Provide the (x, y) coordinate of the cell's center where the given text is located.  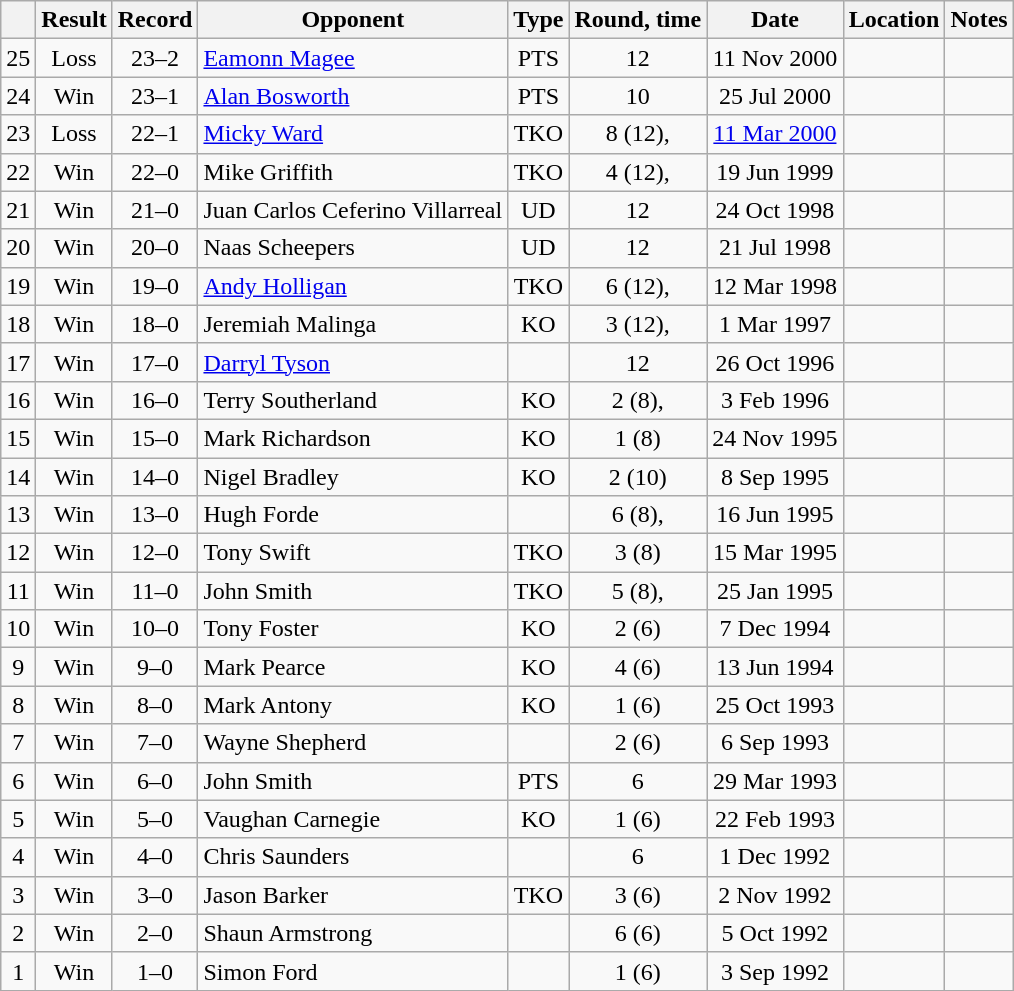
1 Mar 1997 (775, 324)
16 Jun 1995 (775, 515)
Nigel Bradley (353, 477)
Eamonn Magee (353, 58)
5–0 (155, 819)
Mike Griffith (353, 172)
12–0 (155, 553)
10–0 (155, 629)
Andy Holligan (353, 286)
23–1 (155, 96)
Record (155, 20)
5 (8), (638, 591)
14–0 (155, 477)
2–0 (155, 933)
25 Jan 1995 (775, 591)
Tony Swift (353, 553)
Type (538, 20)
Hugh Forde (353, 515)
Micky Ward (353, 134)
19 Jun 1999 (775, 172)
Date (775, 20)
1 (18, 971)
19 (18, 286)
Naas Scheepers (353, 248)
Simon Ford (353, 971)
22–1 (155, 134)
Shaun Armstrong (353, 933)
Mark Richardson (353, 438)
6 Sep 1993 (775, 743)
23–2 (155, 58)
Notes (979, 20)
Tony Foster (353, 629)
11–0 (155, 591)
4 (12), (638, 172)
9–0 (155, 667)
9 (18, 667)
29 Mar 1993 (775, 781)
Mark Pearce (353, 667)
11 (18, 591)
Alan Bosworth (353, 96)
Mark Antony (353, 705)
5 (18, 819)
8–0 (155, 705)
7–0 (155, 743)
6 (6) (638, 933)
6–0 (155, 781)
3–0 (155, 895)
8 (12), (638, 134)
Terry Southerland (353, 400)
3 (12), (638, 324)
Chris Saunders (353, 857)
5 Oct 1992 (775, 933)
2 (8), (638, 400)
Opponent (353, 20)
23 (18, 134)
3 (8) (638, 553)
7 Dec 1994 (775, 629)
18 (18, 324)
6 (12), (638, 286)
20 (18, 248)
8 Sep 1995 (775, 477)
3 Sep 1992 (775, 971)
4 (18, 857)
24 (18, 96)
18–0 (155, 324)
Wayne Shepherd (353, 743)
15–0 (155, 438)
Jeremiah Malinga (353, 324)
1–0 (155, 971)
13 (18, 515)
21 Jul 1998 (775, 248)
6 (8), (638, 515)
7 (18, 743)
Darryl Tyson (353, 362)
21 (18, 210)
Round, time (638, 20)
1 Dec 1992 (775, 857)
4–0 (155, 857)
14 (18, 477)
2 (18, 933)
4 (6) (638, 667)
1 (8) (638, 438)
3 Feb 1996 (775, 400)
8 (18, 705)
25 Jul 2000 (775, 96)
2 Nov 1992 (775, 895)
13–0 (155, 515)
3 (6) (638, 895)
25 (18, 58)
13 Jun 1994 (775, 667)
26 Oct 1996 (775, 362)
Jason Barker (353, 895)
17–0 (155, 362)
2 (10) (638, 477)
19–0 (155, 286)
21–0 (155, 210)
24 Oct 1998 (775, 210)
15 (18, 438)
25 Oct 1993 (775, 705)
24 Nov 1995 (775, 438)
16–0 (155, 400)
Juan Carlos Ceferino Villarreal (353, 210)
3 (18, 895)
12 Mar 1998 (775, 286)
16 (18, 400)
22 Feb 1993 (775, 819)
11 Nov 2000 (775, 58)
11 Mar 2000 (775, 134)
22–0 (155, 172)
Vaughan Carnegie (353, 819)
17 (18, 362)
15 Mar 1995 (775, 553)
Location (894, 20)
20–0 (155, 248)
22 (18, 172)
Result (74, 20)
